Locate the cell with the specified text and output its (x, y) center coordinate. 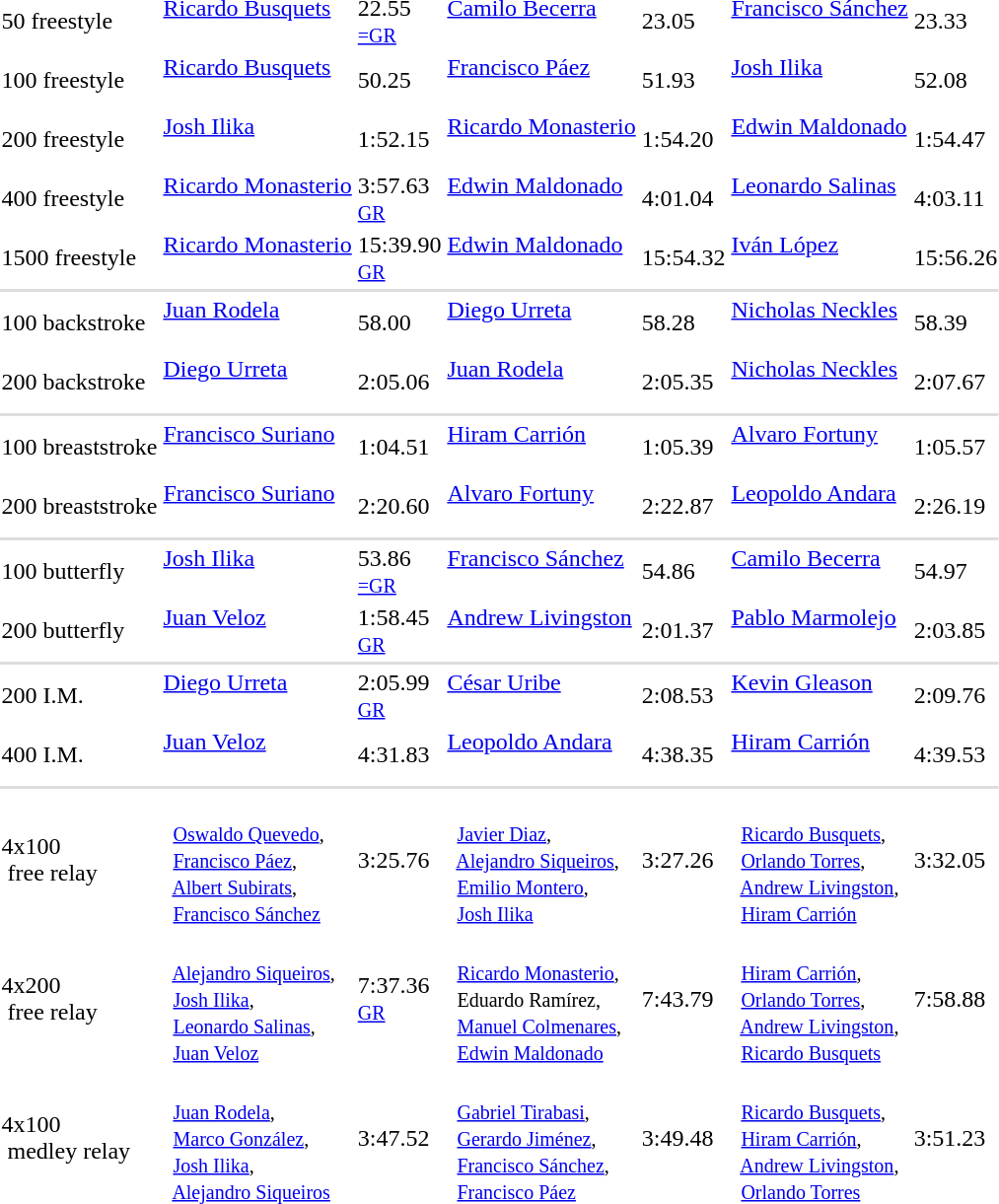
1:04.51 (399, 448)
Alejandro Siqueiros, Josh Ilika, Leonardo Salinas, Juan Veloz (257, 999)
Hiram Carrión, Orlando Torres, Andrew Livingston, Ricardo Busquets (820, 999)
51.93 (683, 81)
3:25.76 (399, 860)
100 freestyle (79, 81)
200 breaststroke (79, 507)
50.25 (399, 81)
58.39 (956, 323)
2:20.60 (399, 507)
54.86 (683, 572)
Oswaldo Quevedo, Francisco Páez, Albert Subirats, Francisco Sánchez (257, 860)
3:32.05 (956, 860)
2:08.53 (683, 696)
4:38.35 (683, 755)
54.97 (956, 572)
Andrew Livingston (541, 631)
Ricardo Busquets (257, 81)
200 I.M. (79, 696)
15:54.32 (683, 258)
4x100 free relay (79, 860)
53.86 =GR (399, 572)
2:05.06 (399, 383)
1:52.15 (399, 140)
Francisco Páez (541, 81)
3:57.63 GR (399, 199)
58.00 (399, 323)
2:01.37 (683, 631)
2:07.67 (956, 383)
15:56.26 (956, 258)
4:39.53 (956, 755)
1:05.57 (956, 448)
Ricardo Busquets, Orlando Torres, Andrew Livingston, Hiram Carrión (820, 860)
100 butterfly (79, 572)
Pablo Marmolejo (820, 631)
400 freestyle (79, 199)
3:27.26 (683, 860)
Kevin Gleason (820, 696)
2:03.85 (956, 631)
Francisco Sánchez (541, 572)
4:31.83 (399, 755)
200 freestyle (79, 140)
100 breaststroke (79, 448)
1500 freestyle (79, 258)
1:54.20 (683, 140)
1:05.39 (683, 448)
7:37.36 GR (399, 999)
7:58.88 (956, 999)
Camilo Becerra (820, 572)
2:22.87 (683, 507)
7:43.79 (683, 999)
200 backstroke (79, 383)
58.28 (683, 323)
César Uribe (541, 696)
400 I.M. (79, 755)
4x200 free relay (79, 999)
4:01.04 (683, 199)
2:26.19 (956, 507)
4:03.11 (956, 199)
100 backstroke (79, 323)
Ricardo Monasterio, Eduardo Ramírez, Manuel Colmenares, Edwin Maldonado (541, 999)
2:09.76 (956, 696)
2:05.99 GR (399, 696)
200 butterfly (79, 631)
Iván López (820, 258)
15:39.90 GR (399, 258)
Leonardo Salinas (820, 199)
Javier Diaz, Alejandro Siqueiros, Emilio Montero, Josh Ilika (541, 860)
1:58.45 GR (399, 631)
1:54.47 (956, 140)
2:05.35 (683, 383)
52.08 (956, 81)
